From the cell containing the given text, extract its center point as [x, y] coordinate. 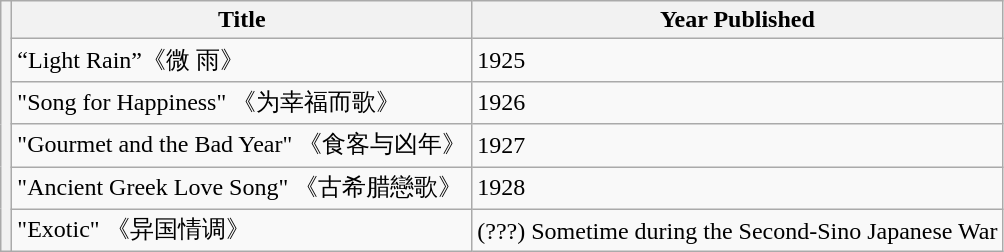
“Light Rain”《微 雨》 [242, 60]
"Gourmet and the Bad Year" 《食客与凶年》 [242, 146]
"Exotic" 《异国情调》 [242, 230]
"Song for Happiness" 《为幸福而歌》 [242, 102]
1926 [738, 102]
Year Published [738, 20]
1928 [738, 188]
Title [242, 20]
1927 [738, 146]
1925 [738, 60]
(???) Sometime during the Second-Sino Japanese War [738, 230]
"Ancient Greek Love Song" 《古希腊戀歌》 [242, 188]
